Find where the given text appears and provide that cell's center as (x, y) coordinate. 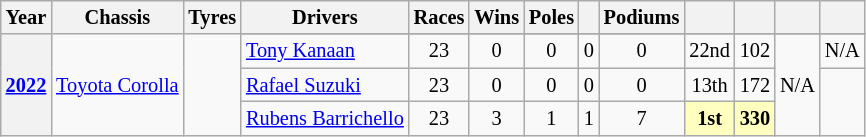
Drivers (325, 17)
Poles (552, 17)
22nd (709, 51)
7 (642, 118)
Rafael Suzuki (325, 85)
Year (26, 17)
Tony Kanaan (325, 51)
1st (709, 118)
Wins (496, 17)
2022 (26, 84)
172 (755, 85)
102 (755, 51)
13th (709, 85)
Tyres (212, 17)
Toyota Corolla (117, 84)
Races (440, 17)
Podiums (642, 17)
330 (755, 118)
Chassis (117, 17)
Rubens Barrichello (325, 118)
3 (496, 118)
